Search for the cell housing the specified text and yield its [x, y] center coordinate. 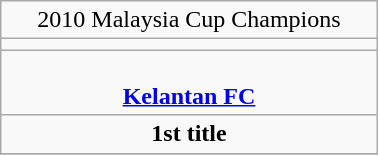
1st title [189, 134]
2010 Malaysia Cup Champions [189, 20]
Kelantan FC [189, 82]
